Pinpoint the cell where the given text exists, returning its [x, y] midpoint coordinate. 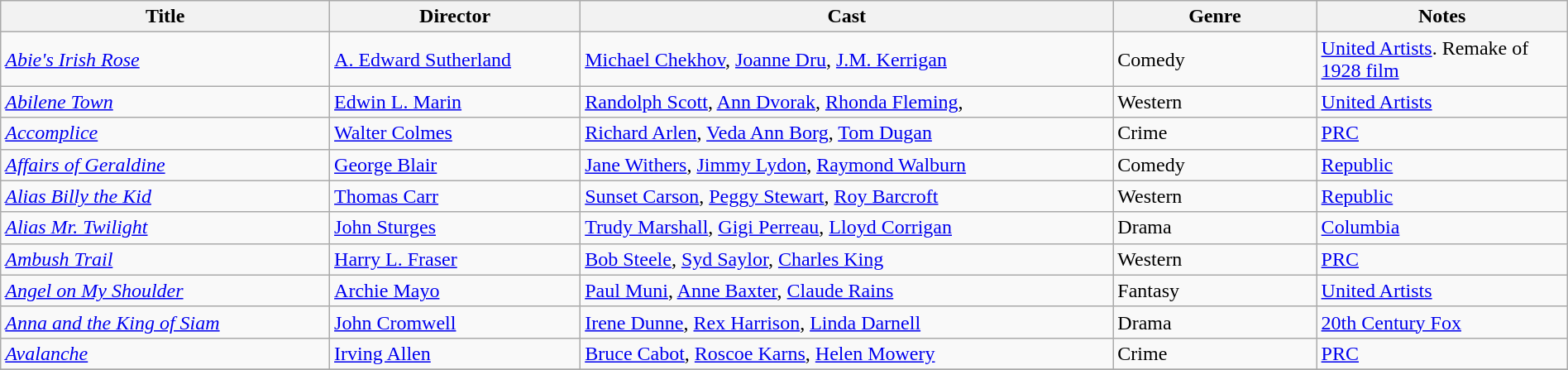
John Cromwell [455, 322]
20th Century Fox [1442, 322]
Trudy Marshall, Gigi Perreau, Lloyd Corrigan [847, 228]
Accomplice [165, 133]
Notes [1442, 17]
Bob Steele, Syd Saylor, Charles King [847, 259]
Alias Billy the Kid [165, 196]
Ambush Trail [165, 259]
United Artists. Remake of 1928 film [1442, 60]
Fantasy [1215, 291]
John Sturges [455, 228]
Randolph Scott, Ann Dvorak, Rhonda Fleming, [847, 102]
George Blair [455, 165]
Avalanche [165, 353]
Anna and the King of Siam [165, 322]
Richard Arlen, Veda Ann Borg, Tom Dugan [847, 133]
Michael Chekhov, Joanne Dru, J.M. Kerrigan [847, 60]
Harry L. Fraser [455, 259]
Archie Mayo [455, 291]
Jane Withers, Jimmy Lydon, Raymond Walburn [847, 165]
Director [455, 17]
Sunset Carson, Peggy Stewart, Roy Barcroft [847, 196]
Paul Muni, Anne Baxter, Claude Rains [847, 291]
Cast [847, 17]
Alias Mr. Twilight [165, 228]
Walter Colmes [455, 133]
Irving Allen [455, 353]
Abie's Irish Rose [165, 60]
Irene Dunne, Rex Harrison, Linda Darnell [847, 322]
Edwin L. Marin [455, 102]
Thomas Carr [455, 196]
Abilene Town [165, 102]
Affairs of Geraldine [165, 165]
Angel on My Shoulder [165, 291]
Genre [1215, 17]
A. Edward Sutherland [455, 60]
Bruce Cabot, Roscoe Karns, Helen Mowery [847, 353]
Title [165, 17]
Columbia [1442, 228]
